Identify which cell holds the provided text, then report its [x, y] central coordinate. 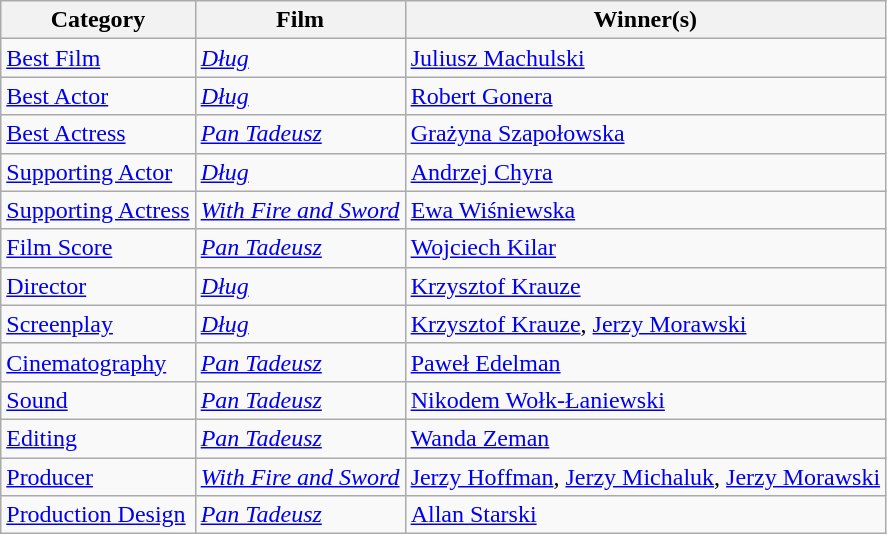
Jerzy Hoffman, Jerzy Michaluk, Jerzy Morawski [645, 477]
Juliusz Machulski [645, 58]
Editing [98, 438]
Sound [98, 400]
Grażyna Szapołowska [645, 134]
Best Actress [98, 134]
Supporting Actor [98, 172]
Cinematography [98, 362]
Producer [98, 477]
Film Score [98, 248]
Wanda Zeman [645, 438]
Nikodem Wołk-Łaniewski [645, 400]
Winner(s) [645, 20]
Film [300, 20]
Category [98, 20]
Supporting Actress [98, 210]
Robert Gonera [645, 96]
Director [98, 286]
Screenplay [98, 324]
Paweł Edelman [645, 362]
Krzysztof Krauze, Jerzy Morawski [645, 324]
Andrzej Chyra [645, 172]
Wojciech Kilar [645, 248]
Best Actor [98, 96]
Ewa Wiśniewska [645, 210]
Production Design [98, 515]
Best Film [98, 58]
Krzysztof Krauze [645, 286]
Allan Starski [645, 515]
